Provide the (X, Y) coordinate of the cell's center where the given text is located.  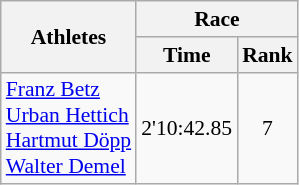
7 (268, 128)
Athletes (68, 36)
Race (217, 19)
Time (186, 55)
Rank (268, 55)
Franz BetzUrban HettichHartmut DöppWalter Demel (68, 128)
2'10:42.85 (186, 128)
